Return the (X, Y) coordinate for the center point of the cell that contains the specified text.  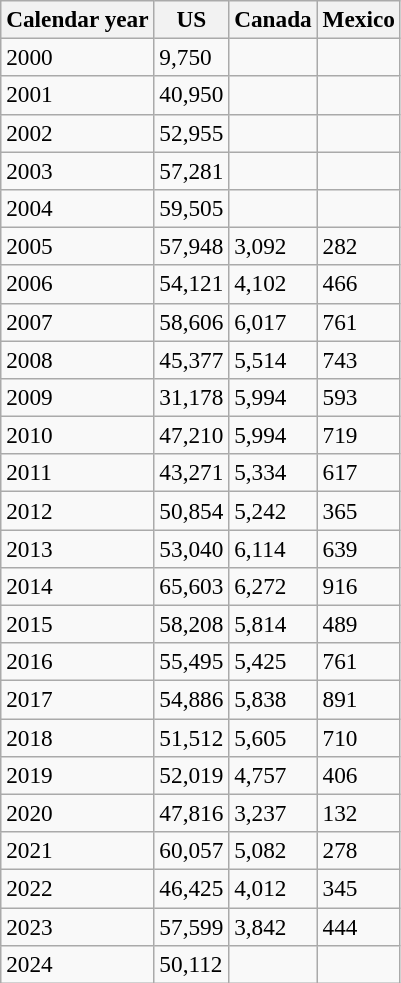
743 (358, 359)
2020 (78, 813)
5,242 (273, 510)
Canada (273, 19)
52,019 (192, 775)
53,040 (192, 548)
5,334 (273, 473)
365 (358, 510)
2019 (78, 775)
51,512 (192, 737)
406 (358, 775)
2004 (78, 208)
45,377 (192, 359)
57,281 (192, 170)
3,092 (273, 246)
57,948 (192, 246)
2014 (78, 586)
4,012 (273, 888)
2000 (78, 57)
2015 (78, 624)
2001 (78, 95)
2012 (78, 510)
891 (358, 699)
2023 (78, 926)
58,606 (192, 322)
5,425 (273, 662)
593 (358, 397)
2002 (78, 133)
US (192, 19)
5,838 (273, 699)
47,816 (192, 813)
54,121 (192, 284)
31,178 (192, 397)
9,750 (192, 57)
710 (358, 737)
719 (358, 435)
282 (358, 246)
3,237 (273, 813)
6,017 (273, 322)
639 (358, 548)
50,854 (192, 510)
132 (358, 813)
2022 (78, 888)
40,950 (192, 95)
345 (358, 888)
444 (358, 926)
3,842 (273, 926)
5,605 (273, 737)
2011 (78, 473)
60,057 (192, 850)
2024 (78, 964)
Mexico (358, 19)
2013 (78, 548)
2005 (78, 246)
47,210 (192, 435)
916 (358, 586)
2008 (78, 359)
617 (358, 473)
2018 (78, 737)
6,114 (273, 548)
278 (358, 850)
2016 (78, 662)
5,082 (273, 850)
59,505 (192, 208)
2003 (78, 170)
65,603 (192, 586)
46,425 (192, 888)
52,955 (192, 133)
4,757 (273, 775)
4,102 (273, 284)
2017 (78, 699)
Calendar year (78, 19)
54,886 (192, 699)
489 (358, 624)
43,271 (192, 473)
466 (358, 284)
5,514 (273, 359)
2009 (78, 397)
50,112 (192, 964)
58,208 (192, 624)
2007 (78, 322)
2021 (78, 850)
6,272 (273, 586)
2006 (78, 284)
5,814 (273, 624)
57,599 (192, 926)
55,495 (192, 662)
2010 (78, 435)
